Output the (X, Y) coordinate of the center of the cell containing the given text.  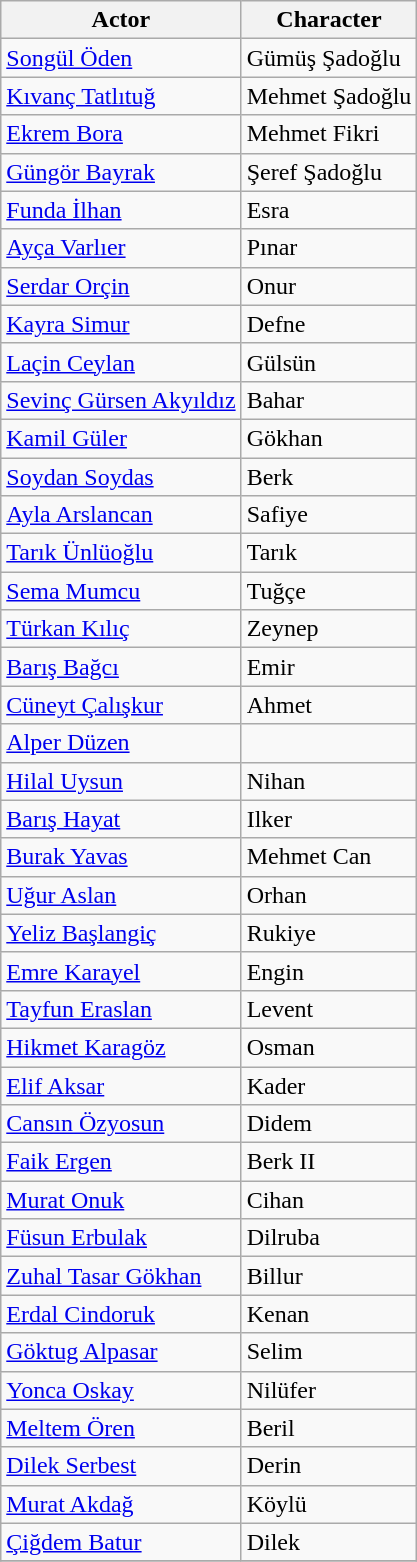
Zeynep (329, 629)
Esra (329, 210)
Nilüfer (329, 1390)
Alper Düzen (121, 743)
Character (329, 20)
Dilek Serbest (121, 1466)
Defne (329, 324)
Faik Ergen (121, 1162)
Pınar (329, 248)
Gümüş Şadoğlu (329, 58)
Osman (329, 1047)
Didem (329, 1124)
Kader (329, 1085)
Berk II (329, 1162)
Cüneyt Çalışkur (121, 705)
Kayra Simur (121, 324)
Beril (329, 1428)
Derin (329, 1466)
Sema Mumcu (121, 591)
Serdar Orçin (121, 286)
Songül Öden (121, 58)
Orhan (329, 895)
Onur (329, 286)
Soydan Soydas (121, 477)
Göktug Alpasar (121, 1352)
Billur (329, 1276)
Mehmet Can (329, 857)
Meltem Ören (121, 1428)
Emir (329, 667)
Kıvanç Tatlıtuğ (121, 96)
Selim (329, 1352)
Ekrem Bora (121, 134)
Erdal Cindoruk (121, 1314)
Yeliz Başlangiç (121, 933)
Mehmet Fikri (329, 134)
Hikmet Karagöz (121, 1047)
Güngör Bayrak (121, 172)
Gökhan (329, 438)
Tuğçe (329, 591)
Nihan (329, 781)
Mehmet Şadoğlu (329, 96)
Dilruba (329, 1238)
Kenan (329, 1314)
Cihan (329, 1200)
Tayfun Eraslan (121, 1009)
Levent (329, 1009)
Actor (121, 20)
Murat Onuk (121, 1200)
Tarık (329, 553)
Ayla Arslancan (121, 515)
Yonca Oskay (121, 1390)
Laçin Ceylan (121, 362)
Cansın Özyosun (121, 1124)
Ahmet (329, 705)
Dilek (329, 1542)
Safiye (329, 515)
Berk (329, 477)
Murat Akdağ (121, 1504)
Ayça Varlıer (121, 248)
Kamil Güler (121, 438)
Engin (329, 971)
Ilker (329, 819)
Elif Aksar (121, 1085)
Funda İlhan (121, 210)
Zuhal Tasar Gökhan (121, 1276)
Sevinç Gürsen Akyıldız (121, 400)
Uğur Aslan (121, 895)
Şeref Şadoğlu (329, 172)
Hilal Uysun (121, 781)
Tarık Ünlüoğlu (121, 553)
Türkan Kılıç (121, 629)
Rukiye (329, 933)
Barış Bağcı (121, 667)
Bahar (329, 400)
Çiğdem Batur (121, 1542)
Füsun Erbulak (121, 1238)
Gülsün (329, 362)
Emre Karayel (121, 971)
Burak Yavas (121, 857)
Barış Hayat (121, 819)
Köylü (329, 1504)
